Pinpoint the cell where the given text exists, returning its [X, Y] midpoint coordinate. 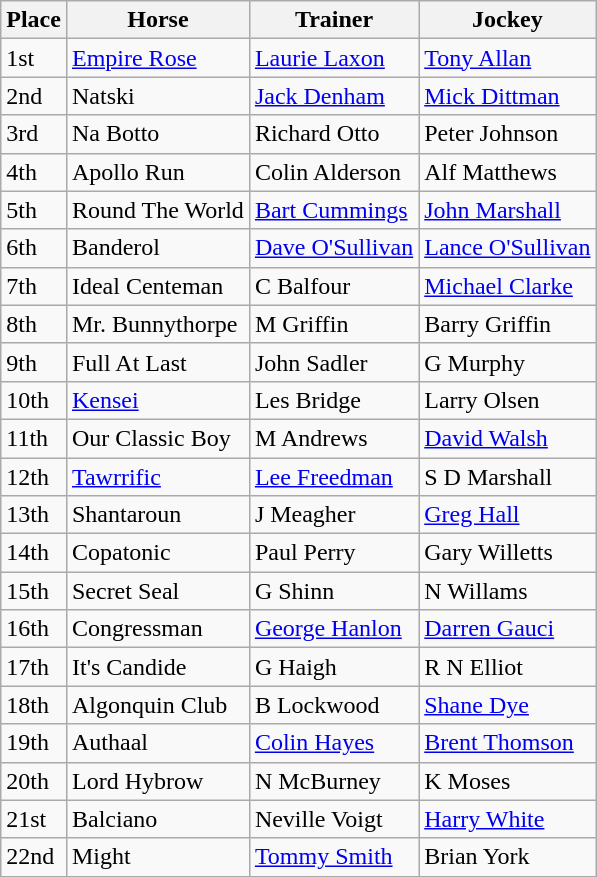
Balciano [158, 819]
N McBurney [334, 781]
John Marshall [508, 210]
15th [34, 591]
Tawrrific [158, 477]
Neville Voigt [334, 819]
Brent Thomson [508, 743]
G Murphy [508, 362]
Greg Hall [508, 515]
Natski [158, 96]
Brian York [508, 857]
Secret Seal [158, 591]
Lord Hybrow [158, 781]
Dave O'Sullivan [334, 248]
20th [34, 781]
Jack Denham [334, 96]
5th [34, 210]
Michael Clarke [508, 286]
8th [34, 324]
4th [34, 172]
Lance O'Sullivan [508, 248]
Might [158, 857]
John Sadler [334, 362]
C Balfour [334, 286]
16th [34, 629]
Copatonic [158, 553]
Richard Otto [334, 134]
Larry Olsen [508, 400]
14th [34, 553]
Tommy Smith [334, 857]
M Griffin [334, 324]
Horse [158, 20]
Shantaroun [158, 515]
17th [34, 667]
R N Elliot [508, 667]
S D Marshall [508, 477]
7th [34, 286]
18th [34, 705]
12th [34, 477]
1st [34, 58]
K Moses [508, 781]
Barry Griffin [508, 324]
21st [34, 819]
Authaal [158, 743]
Harry White [508, 819]
Jockey [508, 20]
David Walsh [508, 438]
Darren Gauci [508, 629]
9th [34, 362]
Bart Cummings [334, 210]
13th [34, 515]
G Haigh [334, 667]
2nd [34, 96]
Peter Johnson [508, 134]
George Hanlon [334, 629]
Lee Freedman [334, 477]
Mr. Bunnythorpe [158, 324]
Algonquin Club [158, 705]
Gary Willetts [508, 553]
Alf Matthews [508, 172]
Banderol [158, 248]
Shane Dye [508, 705]
Colin Hayes [334, 743]
11th [34, 438]
19th [34, 743]
Congressman [158, 629]
Kensei [158, 400]
Tony Allan [508, 58]
It's Candide [158, 667]
J Meagher [334, 515]
Trainer [334, 20]
3rd [34, 134]
M Andrews [334, 438]
Apollo Run [158, 172]
6th [34, 248]
Colin Alderson [334, 172]
Mick Dittman [508, 96]
22nd [34, 857]
Les Bridge [334, 400]
B Lockwood [334, 705]
Na Botto [158, 134]
G Shinn [334, 591]
Ideal Centeman [158, 286]
Laurie Laxon [334, 58]
Our Classic Boy [158, 438]
Empire Rose [158, 58]
Paul Perry [334, 553]
N Willams [508, 591]
Place [34, 20]
Round The World [158, 210]
10th [34, 400]
Full At Last [158, 362]
